Return [x, y] of the center of cell containing provided text 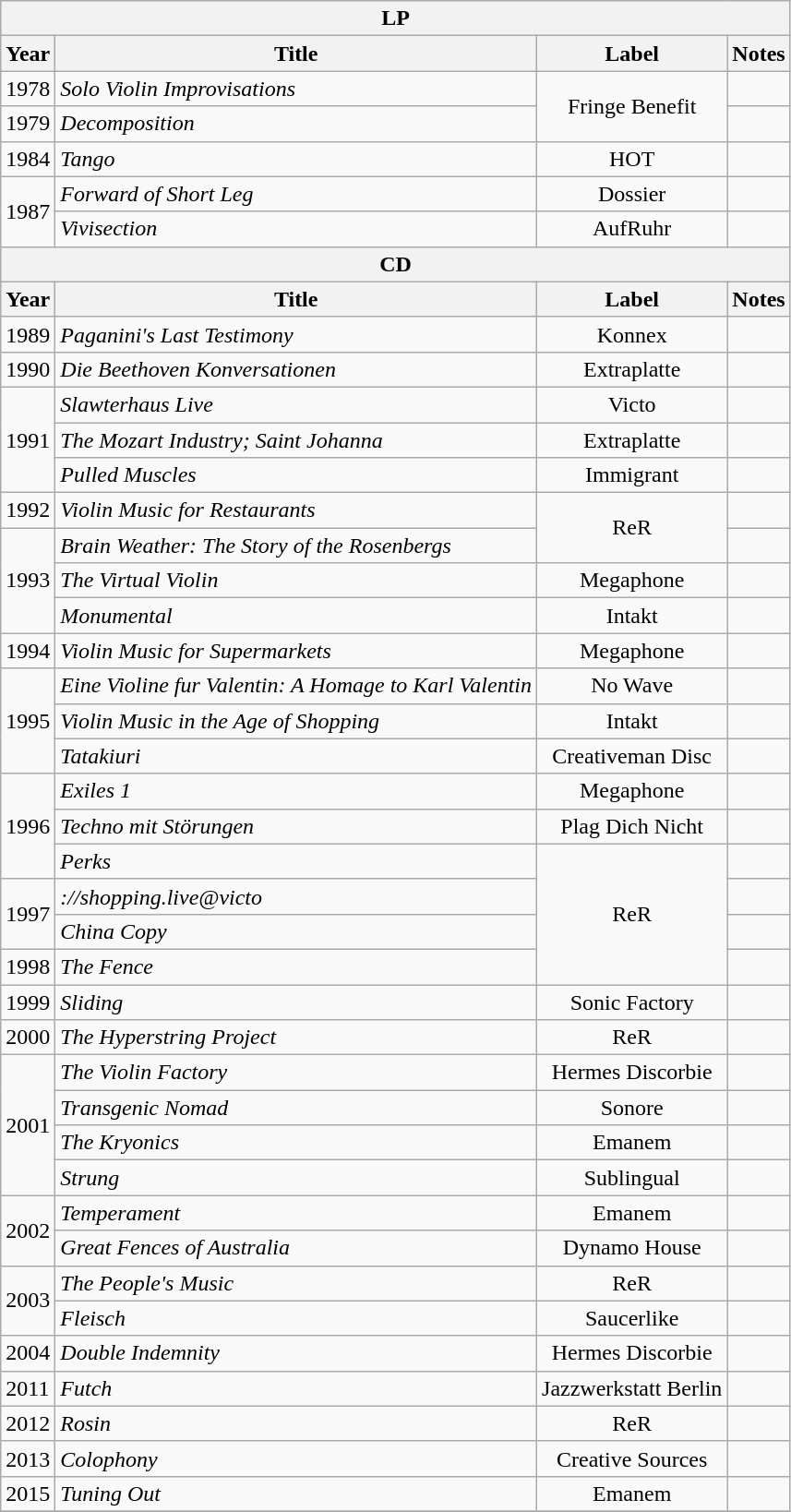
2011 [28, 1388]
1990 [28, 369]
Double Indemnity [296, 1353]
Creative Sources [632, 1458]
1987 [28, 211]
Futch [296, 1388]
No Wave [632, 686]
Brain Weather: The Story of the Rosenbergs [296, 546]
Monumental [296, 616]
Saucerlike [632, 1318]
Plag Dich Nicht [632, 826]
2002 [28, 1230]
2012 [28, 1423]
Tatakiuri [296, 756]
Forward of Short Leg [296, 194]
China Copy [296, 931]
Tuning Out [296, 1494]
1997 [28, 914]
Transgenic Nomad [296, 1108]
2000 [28, 1038]
Slawterhaus Live [296, 404]
://shopping.live@victo [296, 896]
The Hyperstring Project [296, 1038]
1991 [28, 439]
1995 [28, 721]
1993 [28, 581]
Violin Music in the Age of Shopping [296, 721]
Victo [632, 404]
Temperament [296, 1213]
1999 [28, 1002]
1989 [28, 334]
Colophony [296, 1458]
2001 [28, 1125]
Solo Violin Improvisations [296, 89]
Fringe Benefit [632, 106]
2015 [28, 1494]
The Kryonics [296, 1143]
1978 [28, 89]
Sliding [296, 1002]
Rosin [296, 1423]
Konnex [632, 334]
LP [395, 18]
1984 [28, 159]
Immigrant [632, 475]
Tango [296, 159]
The People's Music [296, 1283]
1996 [28, 826]
2013 [28, 1458]
Exiles 1 [296, 791]
The Violin Factory [296, 1073]
1992 [28, 510]
Jazzwerkstatt Berlin [632, 1388]
1994 [28, 651]
The Virtual Violin [296, 581]
Vivisection [296, 229]
Violin Music for Restaurants [296, 510]
Die Beethoven Konversationen [296, 369]
Creativeman Disc [632, 756]
Dynamo House [632, 1248]
1979 [28, 124]
The Mozart Industry; Saint Johanna [296, 440]
Violin Music for Supermarkets [296, 651]
Dossier [632, 194]
Techno mit Störungen [296, 826]
Great Fences of Australia [296, 1248]
Eine Violine fur Valentin: A Homage to Karl Valentin [296, 686]
Sonore [632, 1108]
1998 [28, 966]
Strung [296, 1178]
Fleisch [296, 1318]
The Fence [296, 966]
2004 [28, 1353]
Sonic Factory [632, 1002]
2003 [28, 1301]
HOT [632, 159]
Sublingual [632, 1178]
CD [395, 264]
AufRuhr [632, 229]
Paganini's Last Testimony [296, 334]
Decomposition [296, 124]
Pulled Muscles [296, 475]
Perks [296, 861]
